Identify which cell holds the provided text, then report its (X, Y) central coordinate. 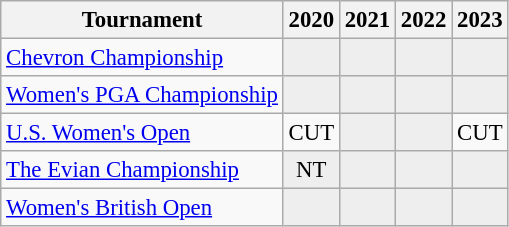
Tournament (142, 20)
Women's PGA Championship (142, 95)
2021 (367, 20)
2020 (311, 20)
U.S. Women's Open (142, 133)
NT (311, 170)
Women's British Open (142, 208)
The Evian Championship (142, 170)
Chevron Championship (142, 58)
2023 (480, 20)
2022 (424, 20)
